Identify which cell holds the provided text, then report its [x, y] central coordinate. 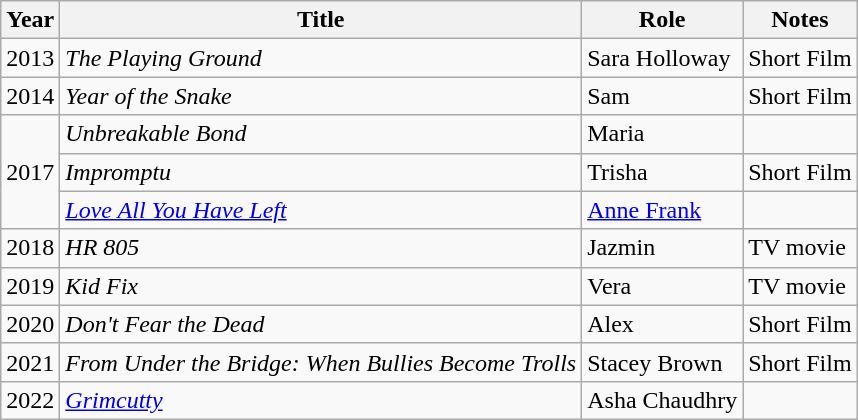
Sam [662, 96]
Year [30, 20]
Sara Holloway [662, 58]
Vera [662, 286]
Don't Fear the Dead [321, 324]
2021 [30, 362]
2022 [30, 400]
2019 [30, 286]
Anne Frank [662, 210]
Stacey Brown [662, 362]
2020 [30, 324]
Jazmin [662, 248]
Alex [662, 324]
Year of the Snake [321, 96]
Trisha [662, 172]
2013 [30, 58]
2014 [30, 96]
2017 [30, 172]
From Under the Bridge: When Bullies Become Trolls [321, 362]
Love All You Have Left [321, 210]
Maria [662, 134]
Kid Fix [321, 286]
Impromptu [321, 172]
Grimcutty [321, 400]
2018 [30, 248]
Role [662, 20]
The Playing Ground [321, 58]
HR 805 [321, 248]
Asha Chaudhry [662, 400]
Title [321, 20]
Unbreakable Bond [321, 134]
Notes [800, 20]
